Output the [x, y] coordinate of the center of the cell containing the given text.  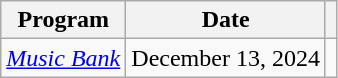
December 13, 2024 [226, 58]
Program [64, 20]
Music Bank [64, 58]
Date [226, 20]
